Pinpoint the cell where the given text exists, returning its [x, y] midpoint coordinate. 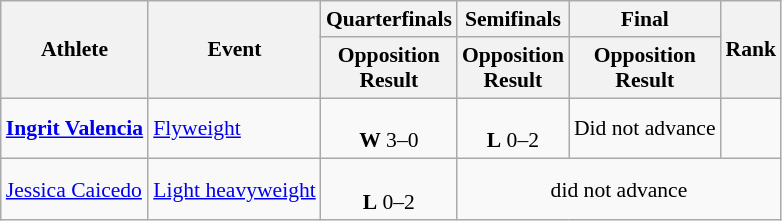
Event [234, 50]
Flyweight [234, 128]
Semifinals [513, 19]
Quarterfinals [389, 19]
Ingrit Valencia [74, 128]
Did not advance [645, 128]
Final [645, 19]
Light heavyweight [234, 190]
Jessica Caicedo [74, 190]
did not advance [619, 190]
W 3–0 [389, 128]
Athlete [74, 50]
Rank [752, 50]
